Scan for the cell matching the given text and deliver its (X, Y) coordinate at center. 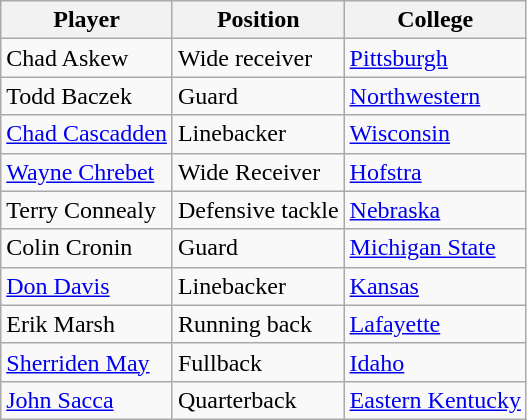
Don Davis (87, 286)
John Sacca (87, 400)
Wisconsin (435, 134)
Northwestern (435, 96)
Position (258, 20)
Pittsburgh (435, 58)
Quarterback (258, 400)
Fullback (258, 362)
Eastern Kentucky (435, 400)
Colin Cronin (87, 248)
Player (87, 20)
Wayne Chrebet (87, 172)
Wide Receiver (258, 172)
Sherriden May (87, 362)
Hofstra (435, 172)
Chad Askew (87, 58)
Terry Connealy (87, 210)
Erik Marsh (87, 324)
Chad Cascadden (87, 134)
Kansas (435, 286)
Nebraska (435, 210)
College (435, 20)
Wide receiver (258, 58)
Idaho (435, 362)
Lafayette (435, 324)
Running back (258, 324)
Michigan State (435, 248)
Defensive tackle (258, 210)
Todd Baczek (87, 96)
